Capture the cell that displays the provided text and extract its [X, Y] central coordinate. 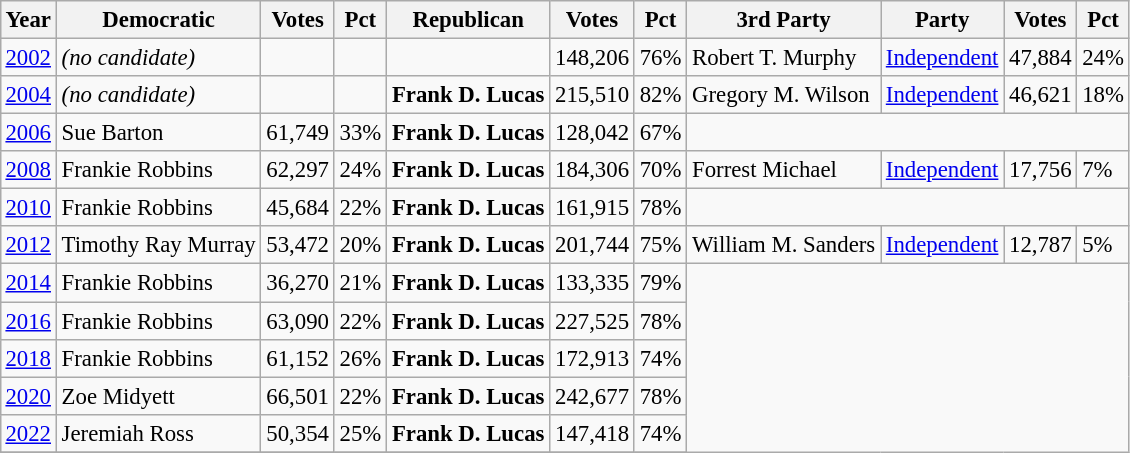
2006 [28, 133]
46,621 [1040, 95]
161,915 [592, 208]
62,297 [298, 170]
184,306 [592, 170]
45,684 [298, 208]
2016 [28, 321]
Sue Barton [158, 133]
2004 [28, 95]
17,756 [1040, 170]
33% [360, 133]
12,787 [1040, 245]
2022 [28, 433]
227,525 [592, 321]
61,749 [298, 133]
Democratic [158, 20]
20% [360, 245]
215,510 [592, 95]
63,090 [298, 321]
2008 [28, 170]
3rd Party [784, 20]
47,884 [1040, 57]
53,472 [298, 245]
79% [660, 283]
133,335 [592, 283]
Gregory M. Wilson [784, 95]
Timothy Ray Murray [158, 245]
128,042 [592, 133]
2020 [28, 396]
2018 [28, 358]
66,501 [298, 396]
50,354 [298, 433]
7% [1103, 170]
Forrest Michael [784, 170]
21% [360, 283]
67% [660, 133]
Jeremiah Ross [158, 433]
Zoe Midyett [158, 396]
William M. Sanders [784, 245]
75% [660, 245]
148,206 [592, 57]
2012 [28, 245]
Robert T. Murphy [784, 57]
2014 [28, 283]
25% [360, 433]
Year [28, 20]
5% [1103, 245]
Republican [468, 20]
2010 [28, 208]
26% [360, 358]
147,418 [592, 433]
76% [660, 57]
70% [660, 170]
2002 [28, 57]
201,744 [592, 245]
82% [660, 95]
18% [1103, 95]
Party [942, 20]
172,913 [592, 358]
36,270 [298, 283]
242,677 [592, 396]
61,152 [298, 358]
